Find where the given text appears and provide that cell's center as [X, Y] coordinate. 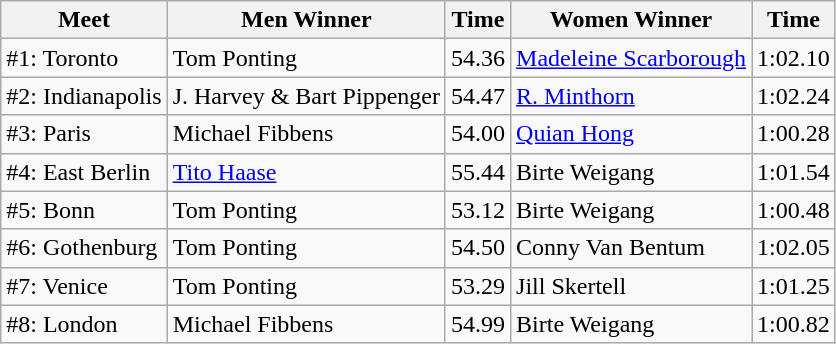
#5: Bonn [84, 210]
1:02.05 [794, 248]
53.12 [478, 210]
Tito Haase [306, 172]
1:02.24 [794, 96]
Women Winner [632, 20]
Jill Skertell [632, 286]
54.50 [478, 248]
1:01.25 [794, 286]
1:01.54 [794, 172]
Madeleine Scarborough [632, 58]
1:02.10 [794, 58]
#2: Indianapolis [84, 96]
55.44 [478, 172]
J. Harvey & Bart Pippenger [306, 96]
R. Minthorn [632, 96]
#8: London [84, 324]
53.29 [478, 286]
Conny Van Bentum [632, 248]
#4: East Berlin [84, 172]
Quian Hong [632, 134]
Men Winner [306, 20]
1:00.28 [794, 134]
#7: Venice [84, 286]
#6: Gothenburg [84, 248]
54.00 [478, 134]
54.99 [478, 324]
1:00.82 [794, 324]
#1: Toronto [84, 58]
1:00.48 [794, 210]
Meet [84, 20]
54.47 [478, 96]
#3: Paris [84, 134]
54.36 [478, 58]
